Detect which cell encompasses the target text, then output its (X, Y) center coordinate. 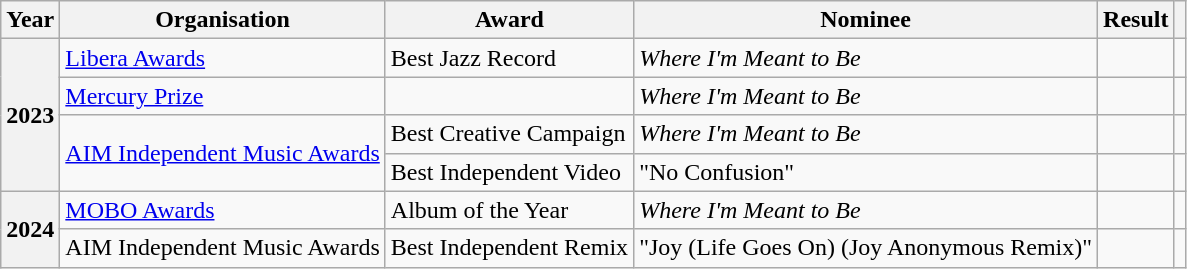
"Joy (Life Goes On) (Joy Anonymous Remix)" (866, 248)
2023 (30, 115)
Libera Awards (222, 58)
Best Creative Campaign (509, 134)
Best Jazz Record (509, 58)
Award (509, 20)
2024 (30, 229)
Organisation (222, 20)
Nominee (866, 20)
Best Independent Video (509, 172)
MOBO Awards (222, 210)
Mercury Prize (222, 96)
"No Confusion" (866, 172)
Album of the Year (509, 210)
Result (1136, 20)
Best Independent Remix (509, 248)
Year (30, 20)
